Capture the cell that displays the provided text and extract its (x, y) central coordinate. 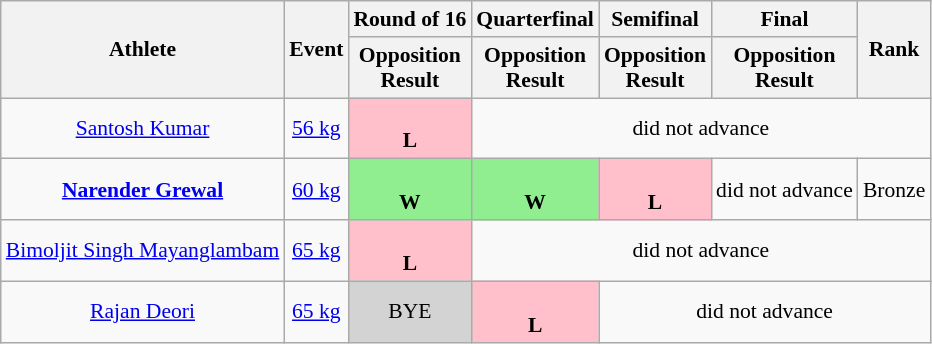
Athlete (143, 50)
BYE (410, 312)
Santosh Kumar (143, 128)
60 kg (316, 190)
Rank (894, 50)
Semifinal (655, 19)
Final (784, 19)
Quarterfinal (535, 19)
Narender Grewal (143, 190)
Event (316, 50)
56 kg (316, 128)
Bronze (894, 190)
Round of 16 (410, 19)
Bimoljit Singh Mayanglambam (143, 250)
Rajan Deori (143, 312)
